Scan for the cell matching the given text and deliver its (X, Y) coordinate at center. 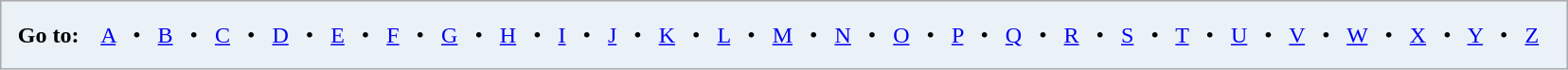
Go to: A • B • C • D • E • F • G • H • I • J • K • L • M • N • O • P • Q • R • S • T • U • V • W • X • Y • Z (784, 35)
